Return the (X, Y) coordinate for the center point of the cell that contains the specified text.  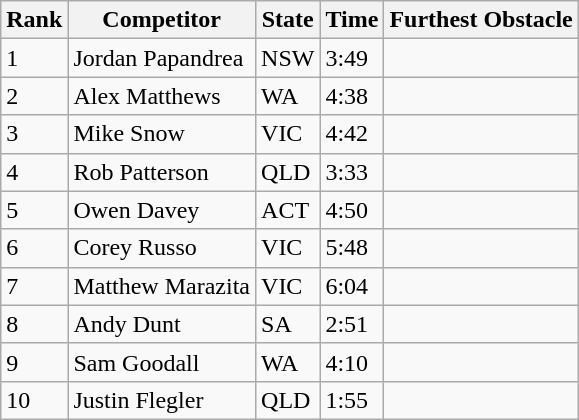
4:50 (352, 210)
SA (288, 324)
Matthew Marazita (162, 286)
3:49 (352, 58)
State (288, 20)
2:51 (352, 324)
Jordan Papandrea (162, 58)
1:55 (352, 400)
Justin Flegler (162, 400)
3:33 (352, 172)
Sam Goodall (162, 362)
Corey Russo (162, 248)
9 (34, 362)
ACT (288, 210)
4:42 (352, 134)
8 (34, 324)
NSW (288, 58)
Rank (34, 20)
Competitor (162, 20)
2 (34, 96)
Furthest Obstacle (481, 20)
Andy Dunt (162, 324)
7 (34, 286)
5 (34, 210)
3 (34, 134)
1 (34, 58)
5:48 (352, 248)
4:38 (352, 96)
Mike Snow (162, 134)
Alex Matthews (162, 96)
Rob Patterson (162, 172)
10 (34, 400)
6:04 (352, 286)
4 (34, 172)
6 (34, 248)
4:10 (352, 362)
Owen Davey (162, 210)
Time (352, 20)
